From the cell containing the given text, extract its center point as [x, y] coordinate. 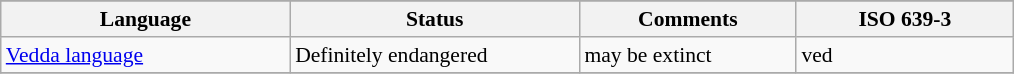
may be extinct [688, 55]
Vedda language [146, 55]
ISO 639-3 [904, 19]
Comments [688, 19]
Language [146, 19]
ved [904, 55]
Status [434, 19]
Definitely endangered [434, 55]
